Return [X, Y] of the center of cell containing provided text 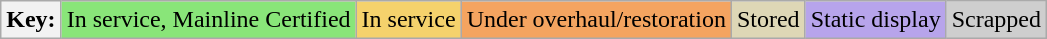
Scrapped [996, 20]
In service [408, 20]
Stored [768, 20]
Static display [876, 20]
Under overhaul/restoration [596, 20]
Key: [31, 20]
In service, Mainline Certified [208, 20]
